Identify which cell holds the provided text, then report its (X, Y) central coordinate. 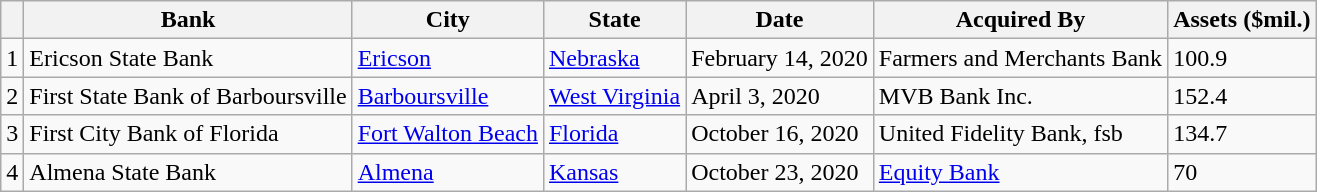
City (448, 20)
First State Bank of Barboursville (188, 96)
Equity Bank (1020, 172)
134.7 (1242, 134)
Date (780, 20)
First City Bank of Florida (188, 134)
Assets ($mil.) (1242, 20)
Farmers and Merchants Bank (1020, 58)
Almena State Bank (188, 172)
Fort Walton Beach (448, 134)
Ericson State Bank (188, 58)
April 3, 2020 (780, 96)
100.9 (1242, 58)
Acquired By (1020, 20)
Florida (614, 134)
State (614, 20)
70 (1242, 172)
Kansas (614, 172)
October 23, 2020 (780, 172)
1 (12, 58)
February 14, 2020 (780, 58)
152.4 (1242, 96)
United Fidelity Bank, fsb (1020, 134)
West Virginia (614, 96)
2 (12, 96)
Bank (188, 20)
Nebraska (614, 58)
4 (12, 172)
Almena (448, 172)
MVB Bank Inc. (1020, 96)
Barboursville (448, 96)
October 16, 2020 (780, 134)
3 (12, 134)
Ericson (448, 58)
